Return [X, Y] of the center of cell containing provided text 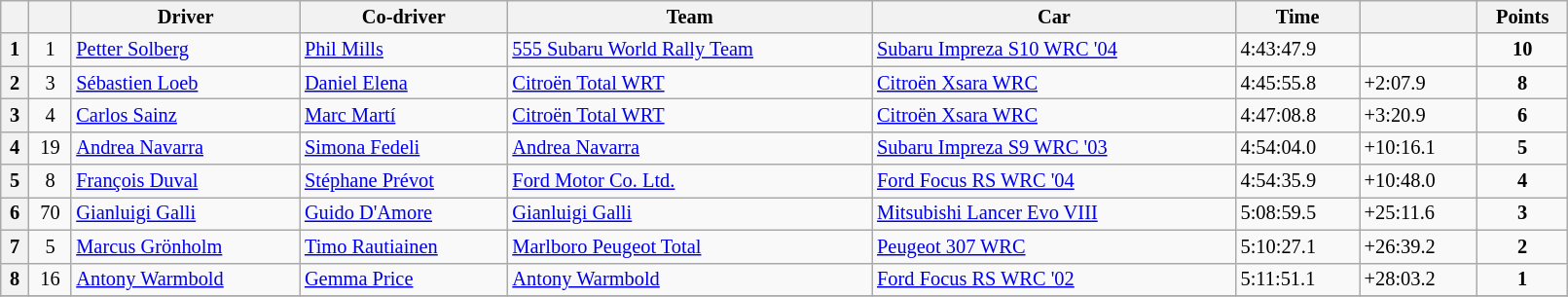
+26:39.2 [1419, 246]
19 [51, 148]
Carlos Sainz [185, 115]
Points [1522, 17]
Car [1054, 17]
Time [1298, 17]
Subaru Impreza S10 WRC '04 [1054, 50]
70 [51, 213]
Peugeot 307 WRC [1054, 246]
François Duval [185, 181]
7 [16, 246]
4:54:04.0 [1298, 148]
Co-driver [403, 17]
Ford Motor Co. Ltd. [689, 181]
+3:20.9 [1419, 115]
Subaru Impreza S9 WRC '03 [1054, 148]
Marlboro Peugeot Total [689, 246]
Marcus Grönholm [185, 246]
Guido D'Amore [403, 213]
+25:11.6 [1419, 213]
Team [689, 17]
10 [1522, 50]
+2:07.9 [1419, 83]
Ford Focus RS WRC '02 [1054, 279]
Marc Martí [403, 115]
Driver [185, 17]
Ford Focus RS WRC '04 [1054, 181]
Simona Fedeli [403, 148]
555 Subaru World Rally Team [689, 50]
Gemma Price [403, 279]
16 [51, 279]
4:45:55.8 [1298, 83]
5:08:59.5 [1298, 213]
4:47:08.8 [1298, 115]
+10:48.0 [1419, 181]
4:43:47.9 [1298, 50]
Mitsubishi Lancer Evo VIII [1054, 213]
Phil Mills [403, 50]
Sébastien Loeb [185, 83]
Stéphane Prévot [403, 181]
5:11:51.1 [1298, 279]
Timo Rautiainen [403, 246]
4:54:35.9 [1298, 181]
+28:03.2 [1419, 279]
Petter Solberg [185, 50]
5:10:27.1 [1298, 246]
Daniel Elena [403, 83]
+10:16.1 [1419, 148]
